Detect which cell encompasses the target text, then output its (x, y) center coordinate. 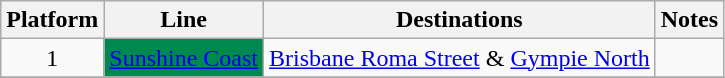
Brisbane Roma Street & Gympie North (460, 58)
Platform (52, 20)
Line (184, 20)
1 (52, 58)
Destinations (460, 20)
Notes (689, 20)
Sunshine Coast (184, 58)
